Output the (X, Y) coordinate of the center of the cell containing the given text.  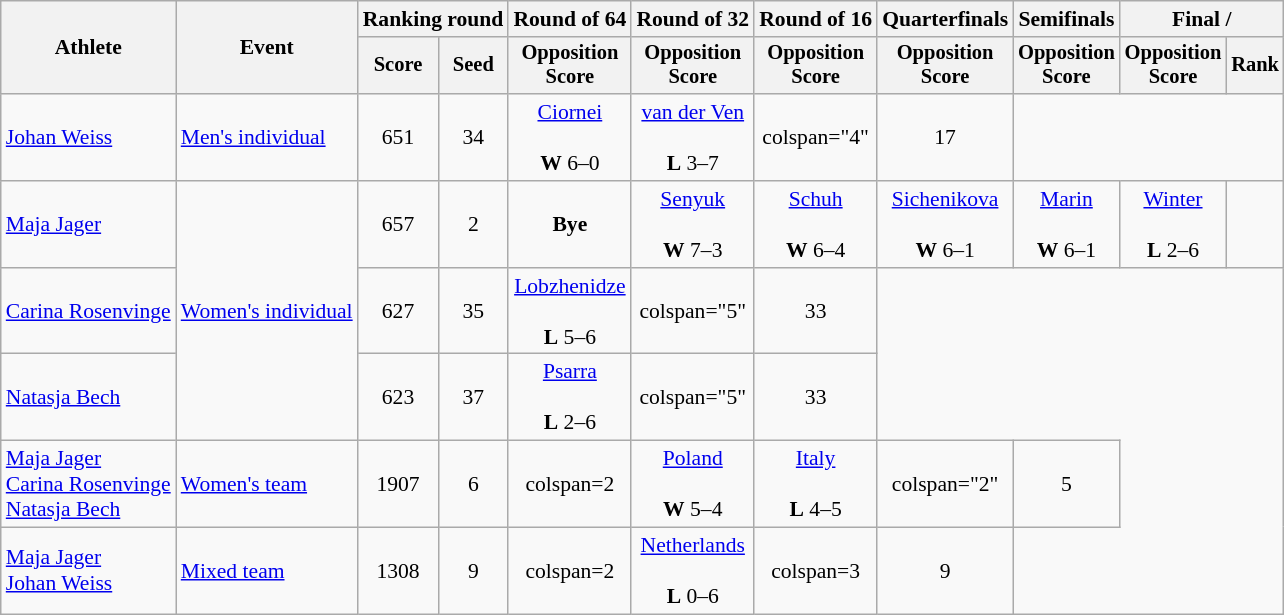
Mixed team (267, 572)
Event (267, 48)
34 (473, 138)
Semifinals (1066, 19)
Score (398, 66)
Winter L 2–6 (1174, 224)
Sichenikova W 6–1 (945, 224)
Schuh W 6–4 (816, 224)
5 (1066, 484)
Ranking round (434, 19)
627 (398, 312)
colspan=3 (816, 572)
Maja Jager (88, 224)
2 (473, 224)
Bye (570, 224)
Ciornei W 6–0 (570, 138)
Maja JagerJohan Weiss (88, 572)
6 (473, 484)
colspan="4" (816, 138)
Final / (1202, 19)
Senyuk W 7–3 (692, 224)
Seed (473, 66)
Maja JagerCarina RosenvingeNatasja Bech (88, 484)
Athlete (88, 48)
Poland W 5–4 (692, 484)
Round of 16 (816, 19)
van der Ven L 3–7 (692, 138)
37 (473, 398)
1308 (398, 572)
colspan="2" (945, 484)
623 (398, 398)
Lobzhenidze L 5–6 (570, 312)
Men's individual (267, 138)
Round of 32 (692, 19)
651 (398, 138)
Johan Weiss (88, 138)
Italy L 4–5 (816, 484)
Netherlands L 0–6 (692, 572)
657 (398, 224)
17 (945, 138)
Round of 64 (570, 19)
Natasja Bech (88, 398)
1907 (398, 484)
Rank (1255, 66)
Marin W 6–1 (1066, 224)
Carina Rosenvinge (88, 312)
35 (473, 312)
PsarraL 2–6 (570, 398)
Women's team (267, 484)
Quarterfinals (945, 19)
Women's individual (267, 311)
